Locate the cell with the specified text and output its [X, Y] center coordinate. 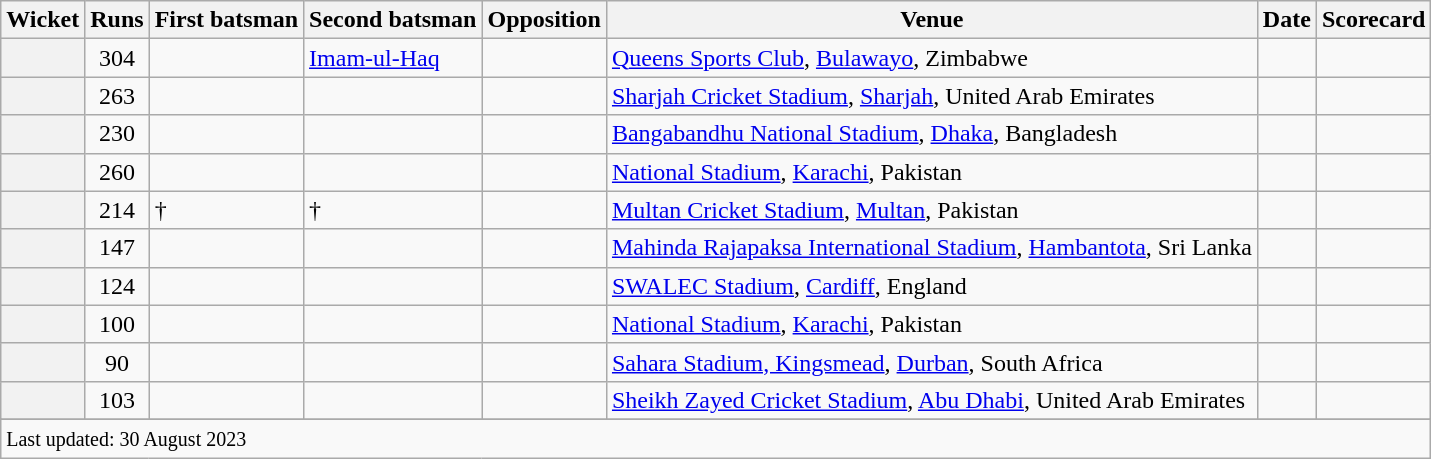
103 [117, 400]
304 [117, 58]
First batsman [226, 20]
Wicket [43, 20]
Queens Sports Club, Bulawayo, Zimbabwe [932, 58]
Second batsman [393, 20]
147 [117, 248]
230 [117, 134]
Sharjah Cricket Stadium, Sharjah, United Arab Emirates [932, 96]
Scorecard [1374, 20]
263 [117, 96]
Mahinda Rajapaksa International Stadium, Hambantota, Sri Lanka [932, 248]
Sahara Stadium, Kingsmead, Durban, South Africa [932, 362]
260 [117, 172]
100 [117, 324]
90 [117, 362]
Sheikh Zayed Cricket Stadium, Abu Dhabi, United Arab Emirates [932, 400]
Venue [932, 20]
SWALEC Stadium, Cardiff, England [932, 286]
Runs [117, 20]
Opposition [544, 20]
214 [117, 210]
Bangabandhu National Stadium, Dhaka, Bangladesh [932, 134]
Multan Cricket Stadium, Multan, Pakistan [932, 210]
124 [117, 286]
Date [1286, 20]
Last updated: 30 August 2023 [716, 438]
Imam-ul-Haq [393, 58]
